Locate the cell with the specified text and output its (X, Y) center coordinate. 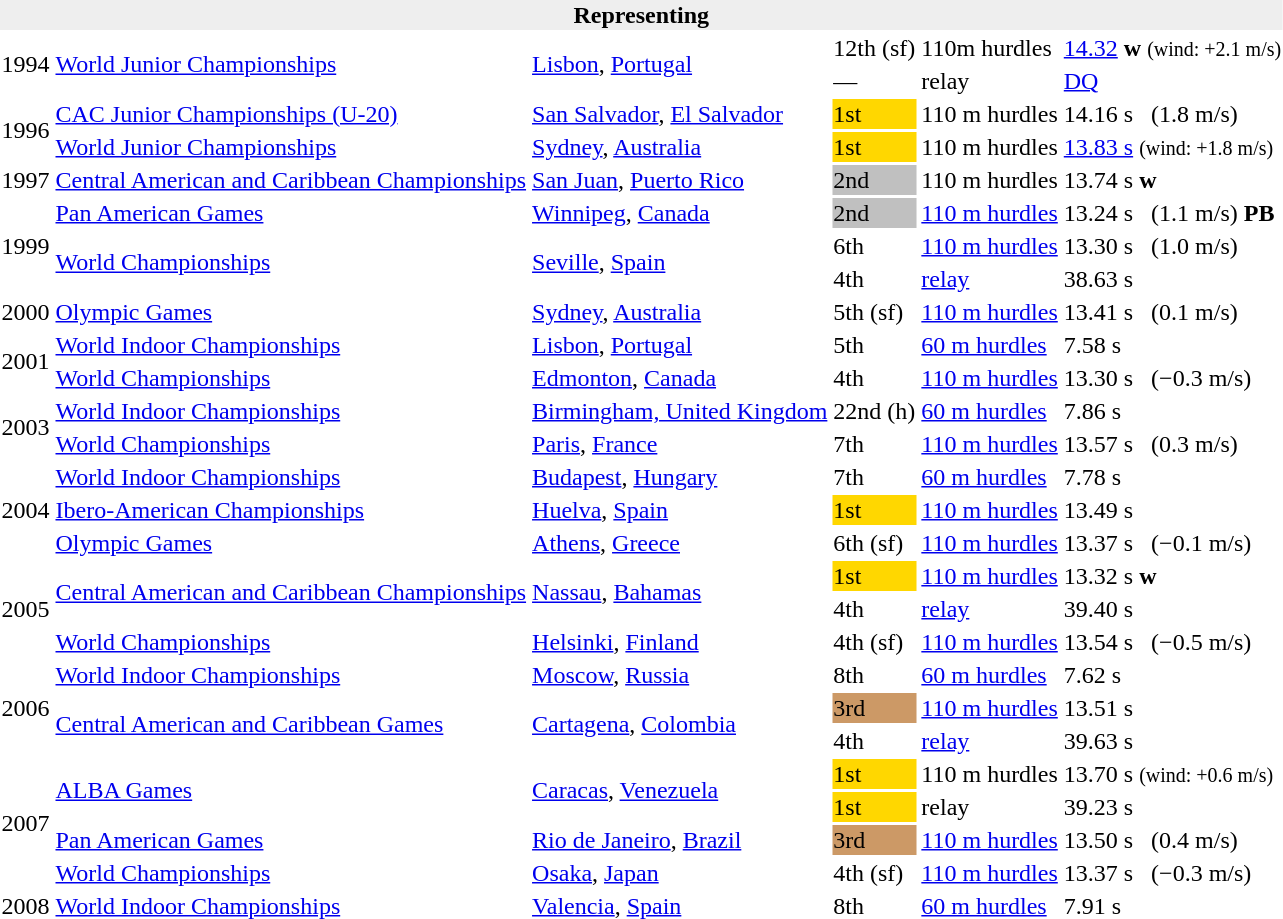
Edmonton, Canada (680, 378)
39.23 s (1172, 807)
DQ (1172, 81)
Central American and Caribbean Games (291, 724)
13.49 s (1172, 510)
Moscow, Russia (680, 675)
Caracas, Venezuela (680, 790)
2003 (26, 428)
Budapest, Hungary (680, 477)
5th (sf) (874, 312)
5th (874, 345)
14.32 w (wind: +2.1 m/s) (1172, 48)
13.37 s (−0.1 m/s) (1172, 543)
— (874, 81)
13.83 s (wind: +1.8 m/s) (1172, 147)
Seville, Spain (680, 262)
Rio de Janeiro, Brazil (680, 840)
13.74 s w (1172, 180)
110m hurdles (990, 48)
1997 (26, 180)
Birmingham, United Kingdom (680, 411)
6th (874, 246)
13.70 s (wind: +0.6 m/s) (1172, 774)
13.24 s (1.1 m/s) PB (1172, 213)
Representing (642, 15)
12th (sf) (874, 48)
7.86 s (1172, 411)
13.37 s (−0.3 m/s) (1172, 873)
Huelva, Spain (680, 510)
2006 (26, 708)
13.32 s w (1172, 576)
1994 (26, 64)
2007 (26, 824)
2001 (26, 362)
13.54 s (−0.5 m/s) (1172, 642)
7.58 s (1172, 345)
Athens, Greece (680, 543)
7.62 s (1172, 675)
13.30 s (−0.3 m/s) (1172, 378)
13.30 s (1.0 m/s) (1172, 246)
13.51 s (1172, 708)
Winnipeg, Canada (680, 213)
2000 (26, 312)
1999 (26, 246)
ALBA Games (291, 790)
2005 (26, 609)
39.40 s (1172, 609)
14.16 s (1.8 m/s) (1172, 114)
22nd (h) (874, 411)
Cartagena, Colombia (680, 724)
39.63 s (1172, 741)
7.78 s (1172, 477)
6th (sf) (874, 543)
13.41 s (0.1 m/s) (1172, 312)
San Salvador, El Salvador (680, 114)
8th (874, 675)
Ibero-American Championships (291, 510)
San Juan, Puerto Rico (680, 180)
38.63 s (1172, 279)
Paris, France (680, 444)
Nassau, Bahamas (680, 592)
Osaka, Japan (680, 873)
1996 (26, 130)
CAC Junior Championships (U-20) (291, 114)
13.57 s (0.3 m/s) (1172, 444)
13.50 s (0.4 m/s) (1172, 840)
Helsinki, Finland (680, 642)
2004 (26, 510)
